Detect which cell encompasses the target text, then output its (x, y) center coordinate. 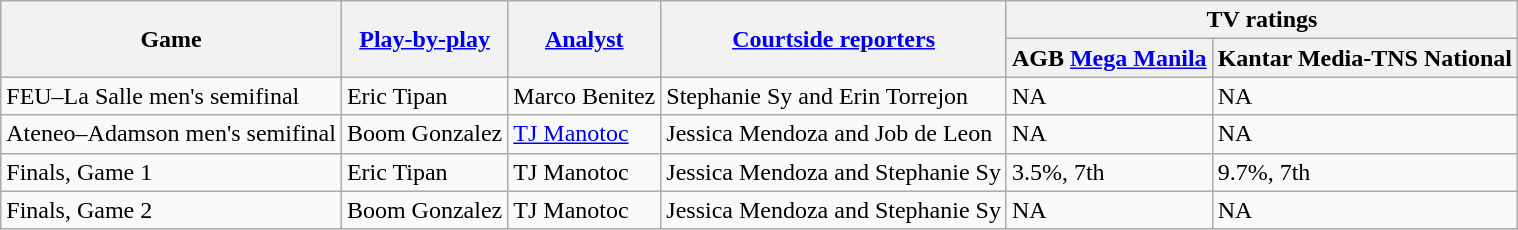
Play-by-play (424, 39)
Finals, Game 1 (172, 172)
Stephanie Sy and Erin Torrejon (834, 96)
Finals, Game 2 (172, 210)
Analyst (584, 39)
TV ratings (1262, 20)
3.5%, 7th (1109, 172)
Marco Benitez (584, 96)
Courtside reporters (834, 39)
FEU–La Salle men's semifinal (172, 96)
Game (172, 39)
9.7%, 7th (1364, 172)
Kantar Media-TNS National (1364, 58)
AGB Mega Manila (1109, 58)
Jessica Mendoza and Job de Leon (834, 134)
Ateneo–Adamson men's semifinal (172, 134)
